Pinpoint the cell where the given text exists, returning its (x, y) midpoint coordinate. 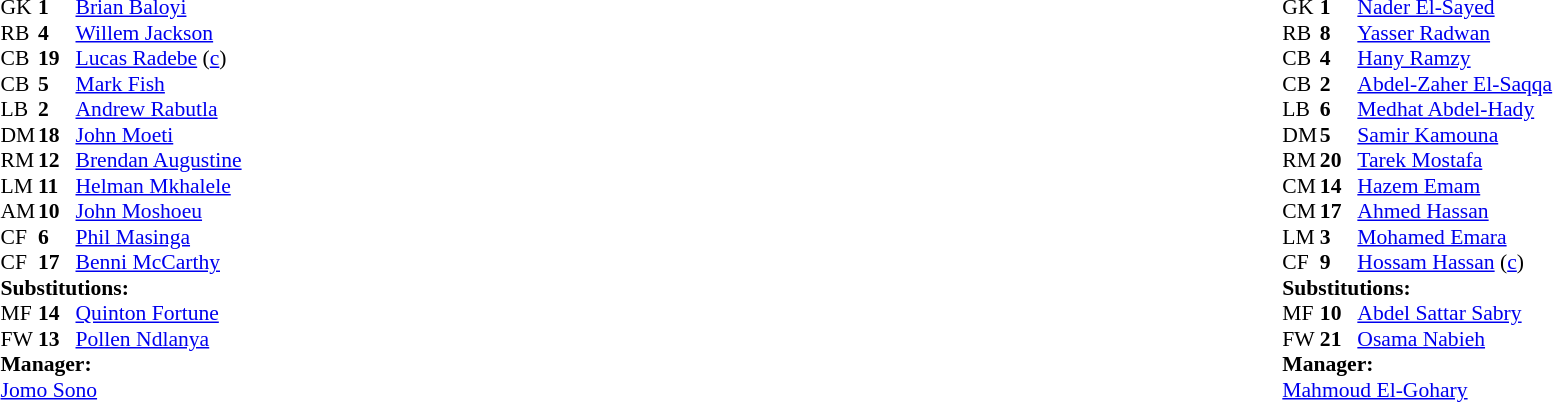
19 (57, 59)
Hany Ramzy (1454, 59)
Osama Nabieh (1454, 339)
Hazem Emam (1454, 186)
18 (57, 135)
Pollen Ndlanya (159, 339)
John Moshoeu (159, 211)
20 (1339, 161)
21 (1339, 339)
Phil Masinga (159, 237)
Benni McCarthy (159, 263)
Brendan Augustine (159, 161)
Abdel-Zaher El-Saqqa (1454, 84)
Lucas Radebe (c) (159, 59)
Mark Fish (159, 84)
Samir Kamouna (1454, 135)
John Moeti (159, 135)
Medhat Abdel-Hady (1454, 109)
Ahmed Hassan (1454, 211)
Abdel Sattar Sabry (1454, 313)
Tarek Mostafa (1454, 161)
Helman Mkhalele (159, 186)
Willem Jackson (159, 33)
13 (57, 339)
11 (57, 186)
9 (1339, 263)
12 (57, 161)
AM (19, 211)
Mohamed Emara (1454, 237)
Hossam Hassan (c) (1454, 263)
Yasser Radwan (1454, 33)
Quinton Fortune (159, 313)
3 (1339, 237)
Andrew Rabutla (159, 109)
8 (1339, 33)
